Identify which cell holds the provided text, then report its (x, y) central coordinate. 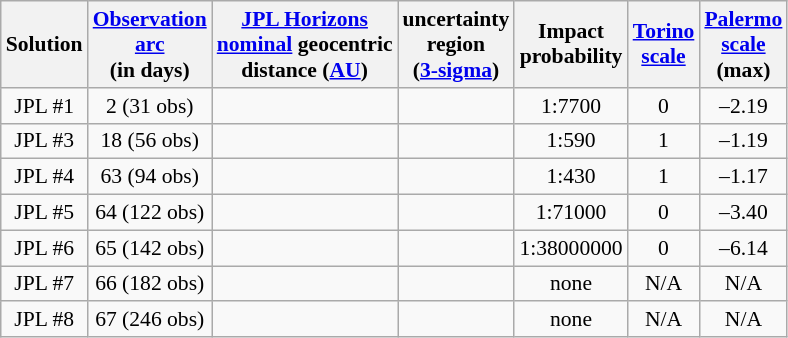
JPL #6 (44, 248)
–1.17 (743, 177)
1:7700 (570, 106)
JPL #7 (44, 284)
Impactprobability (570, 44)
JPL #3 (44, 141)
Palermoscale(max) (743, 44)
1:590 (570, 141)
–6.14 (743, 248)
65 (142 obs) (150, 248)
Torinoscale (664, 44)
18 (56 obs) (150, 141)
1:71000 (570, 213)
JPL Horizonsnominal geocentricdistance (AU) (305, 44)
JPL #1 (44, 106)
–2.19 (743, 106)
Observationarc(in days) (150, 44)
1:430 (570, 177)
67 (246 obs) (150, 320)
63 (94 obs) (150, 177)
–1.19 (743, 141)
1:38000000 (570, 248)
64 (122 obs) (150, 213)
JPL #8 (44, 320)
2 (31 obs) (150, 106)
Solution (44, 44)
JPL #4 (44, 177)
66 (182 obs) (150, 284)
–3.40 (743, 213)
uncertaintyregion(3-sigma) (456, 44)
JPL #5 (44, 213)
